Determine the (X, Y) coordinate at the center of the cell enclosing the given text.  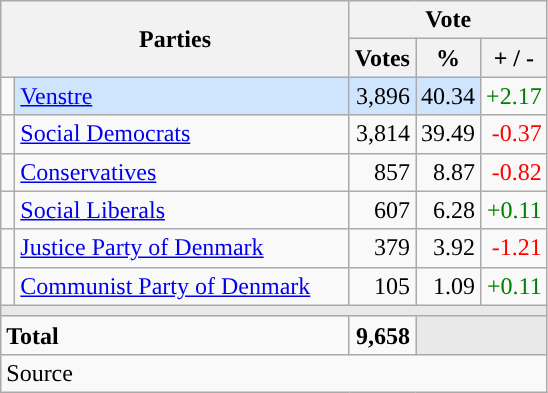
8.87 (448, 172)
Social Liberals (182, 210)
+2.17 (514, 96)
+ / - (514, 58)
607 (382, 210)
Communist Party of Denmark (182, 286)
379 (382, 248)
Votes (382, 58)
1.09 (448, 286)
-0.82 (514, 172)
Vote (448, 20)
Social Democrats (182, 134)
6.28 (448, 210)
% (448, 58)
3,814 (382, 134)
105 (382, 286)
3,896 (382, 96)
Conservatives (182, 172)
3.92 (448, 248)
-0.37 (514, 134)
9,658 (382, 335)
Total (176, 335)
Venstre (182, 96)
857 (382, 172)
Parties (176, 39)
39.49 (448, 134)
Justice Party of Denmark (182, 248)
40.34 (448, 96)
-1.21 (514, 248)
Source (274, 373)
